Return (X, Y) of the center of cell containing provided text 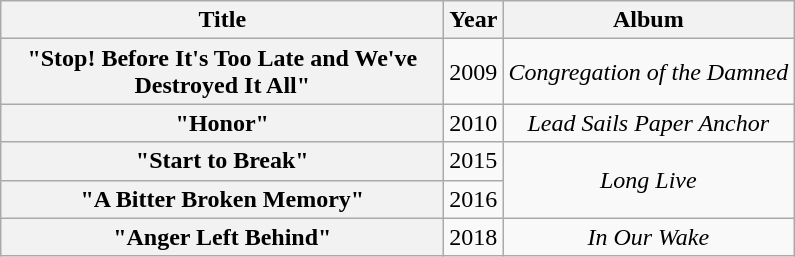
In Our Wake (648, 237)
"Honor" (222, 123)
Year (474, 20)
Congregation of the Damned (648, 72)
"A Bitter Broken Memory" (222, 199)
2015 (474, 161)
2018 (474, 237)
"Start to Break" (222, 161)
Album (648, 20)
2010 (474, 123)
Lead Sails Paper Anchor (648, 123)
2016 (474, 199)
Long Live (648, 180)
Title (222, 20)
"Anger Left Behind" (222, 237)
2009 (474, 72)
"Stop! Before It's Too Late and We've Destroyed It All" (222, 72)
